Capture the cell that displays the provided text and extract its (X, Y) central coordinate. 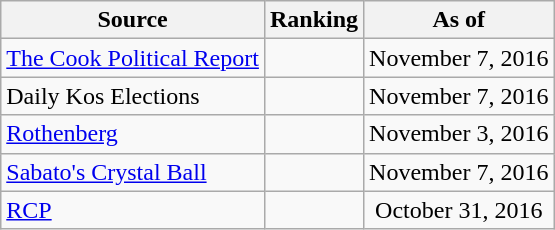
Sabato's Crystal Ball (133, 172)
The Cook Political Report (133, 58)
Rothenberg (133, 134)
RCP (133, 210)
Daily Kos Elections (133, 96)
Source (133, 20)
Ranking (314, 20)
As of (459, 20)
October 31, 2016 (459, 210)
November 3, 2016 (459, 134)
